Determine the (X, Y) coordinate at the center of the cell enclosing the given text.  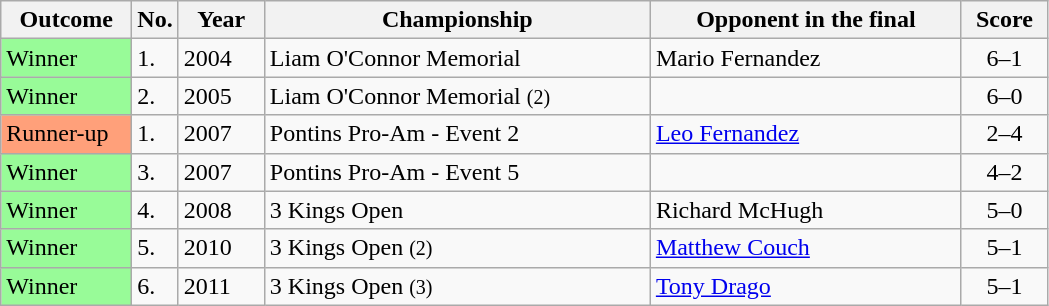
3 Kings Open (2) (457, 248)
3 Kings Open (457, 210)
Richard McHugh (806, 210)
Liam O'Connor Memorial (2) (457, 96)
Liam O'Connor Memorial (457, 58)
5–0 (1004, 210)
3 Kings Open (3) (457, 286)
Opponent in the final (806, 20)
Championship (457, 20)
2008 (221, 210)
3. (155, 172)
Pontins Pro-Am - Event 2 (457, 134)
6. (155, 286)
4. (155, 210)
Pontins Pro-Am - Event 5 (457, 172)
2–4 (1004, 134)
2010 (221, 248)
Mario Fernandez (806, 58)
Year (221, 20)
Tony Drago (806, 286)
6–0 (1004, 96)
No. (155, 20)
6–1 (1004, 58)
2004 (221, 58)
Outcome (66, 20)
2. (155, 96)
Leo Fernandez (806, 134)
2005 (221, 96)
Score (1004, 20)
5. (155, 248)
4–2 (1004, 172)
Runner-up (66, 134)
Matthew Couch (806, 248)
2011 (221, 286)
